Pinpoint the cell where the given text exists, returning its (x, y) midpoint coordinate. 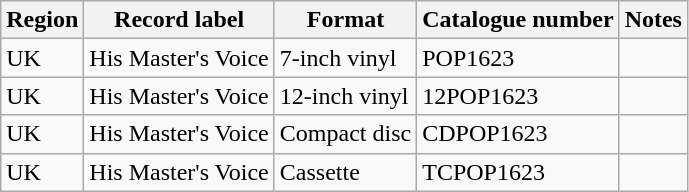
Notes (653, 20)
12-inch vinyl (345, 96)
CDPOP1623 (518, 134)
Format (345, 20)
Catalogue number (518, 20)
Region (42, 20)
Compact disc (345, 134)
Record label (179, 20)
POP1623 (518, 58)
12POP1623 (518, 96)
Cassette (345, 172)
7-inch vinyl (345, 58)
TCPOP1623 (518, 172)
